From the cell containing the given text, extract its center point as (X, Y) coordinate. 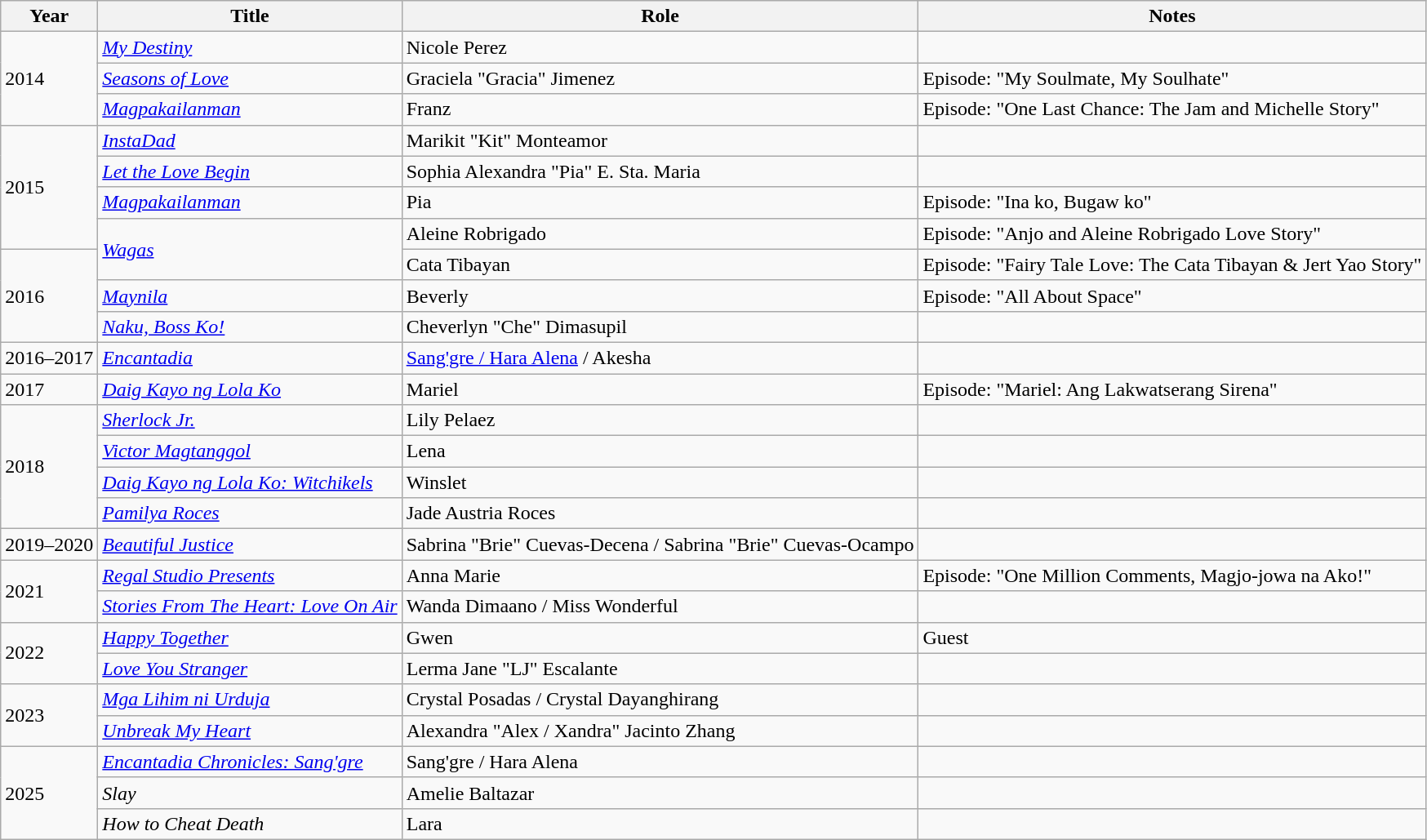
2021 (49, 591)
Mariel (660, 389)
Alexandra "Alex / Xandra" Jacinto Zhang (660, 731)
Cata Tibayan (660, 264)
Victor Magtanggol (250, 451)
Role (660, 16)
Wagas (250, 249)
Lena (660, 451)
Episode: "One Last Chance: The Jam and Michelle Story" (1172, 109)
2019–2020 (49, 544)
Daig Kayo ng Lola Ko: Witchikels (250, 482)
Mga Lihim ni Urduja (250, 700)
Lara (660, 824)
Happy Together (250, 638)
2018 (49, 467)
Gwen (660, 638)
Amelie Baltazar (660, 793)
Winslet (660, 482)
How to Cheat Death (250, 824)
My Destiny (250, 47)
Sophia Alexandra "Pia" E. Sta. Maria (660, 171)
Graciela "Gracia" Jimenez (660, 78)
Love You Stranger (250, 669)
2022 (49, 653)
Episode: "Ina ko, Bugaw ko" (1172, 202)
Title (250, 16)
Anna Marie (660, 576)
Episode: "My Soulmate, My Soulhate" (1172, 78)
Wanda Dimaano / Miss Wonderful (660, 607)
2023 (49, 715)
Lily Pelaez (660, 420)
Sang'gre / Hara Alena / Akesha (660, 358)
Sang'gre / Hara Alena (660, 762)
Stories From The Heart: Love On Air (250, 607)
Aleine Robrigado (660, 233)
Pamilya Roces (250, 513)
Unbreak My Heart (250, 731)
2025 (49, 793)
Daig Kayo ng Lola Ko (250, 389)
Nicole Perez (660, 47)
Sabrina "Brie" Cuevas-Decena / Sabrina "Brie" Cuevas-Ocampo (660, 544)
Encantadia (250, 358)
Year (49, 16)
Lerma Jane "LJ" Escalante (660, 669)
Beautiful Justice (250, 544)
Episode: "Anjo and Aleine Robrigado Love Story" (1172, 233)
Beverly (660, 296)
Marikit "Kit" Monteamor (660, 140)
2014 (49, 78)
Encantadia Chronicles: Sang'gre (250, 762)
Episode: "Fairy Tale Love: The Cata Tibayan & Jert Yao Story" (1172, 264)
2016 (49, 296)
Episode: "One Million Comments, Magjo-jowa na Ako!" (1172, 576)
2016–2017 (49, 358)
Slay (250, 793)
Cheverlyn "Che" Dimasupil (660, 327)
Maynila (250, 296)
InstaDad (250, 140)
Regal Studio Presents (250, 576)
Franz (660, 109)
2015 (49, 187)
Naku, Boss Ko! (250, 327)
Sherlock Jr. (250, 420)
Guest (1172, 638)
Notes (1172, 16)
Episode: "All About Space" (1172, 296)
Pia (660, 202)
Jade Austria Roces (660, 513)
Seasons of Love (250, 78)
2017 (49, 389)
Episode: "Mariel: Ang Lakwatserang Sirena" (1172, 389)
Crystal Posadas / Crystal Dayanghirang (660, 700)
Let the Love Begin (250, 171)
